Provide the [x, y] coordinate of the cell's center where the given text is located.  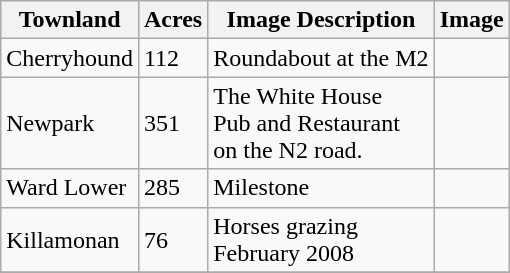
Killamonan [70, 240]
Newpark [70, 123]
Horses grazingFebruary 2008 [321, 240]
Image Description [321, 20]
The White HousePub and Restauranton the N2 road. [321, 123]
351 [172, 123]
112 [172, 58]
Roundabout at the M2 [321, 58]
Image [472, 20]
285 [172, 188]
Cherryhound [70, 58]
Townland [70, 20]
76 [172, 240]
Milestone [321, 188]
Ward Lower [70, 188]
Acres [172, 20]
